Search for the cell housing the specified text and yield its (x, y) center coordinate. 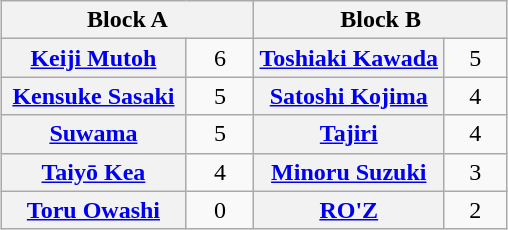
Tajiri (349, 134)
Block A (128, 20)
Toshiaki Kawada (349, 58)
2 (476, 210)
Minoru Suzuki (349, 172)
Keiji Mutoh (94, 58)
Toru Owashi (94, 210)
3 (476, 172)
6 (220, 58)
Block B (380, 20)
Taiyō Kea (94, 172)
RO'Z (349, 210)
Kensuke Sasaki (94, 96)
Suwama (94, 134)
0 (220, 210)
Satoshi Kojima (349, 96)
